Determine the [X, Y] coordinate at the center of the cell enclosing the given text.  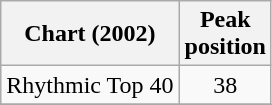
Peakposition [225, 34]
Chart (2002) [90, 34]
38 [225, 85]
Rhythmic Top 40 [90, 85]
